For the text-containing cell, return its midpoint in (X, Y) coordinate format. 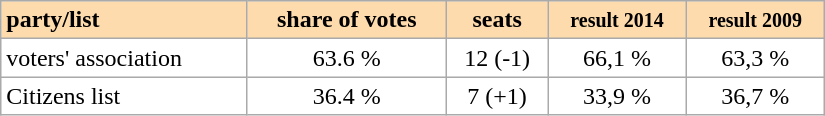
share of votes (346, 20)
36,7 % (755, 96)
63,3 % (755, 58)
7 (+1) (497, 96)
33,9 % (617, 96)
12 (-1) (497, 58)
result 2009 (755, 20)
seats (497, 20)
63.6 % (346, 58)
36.4 % (346, 96)
result 2014 (617, 20)
voters' association (124, 58)
party/list (124, 20)
66,1 % (617, 58)
Citizens list (124, 96)
